Output the [X, Y] coordinate of the center of the cell containing the given text.  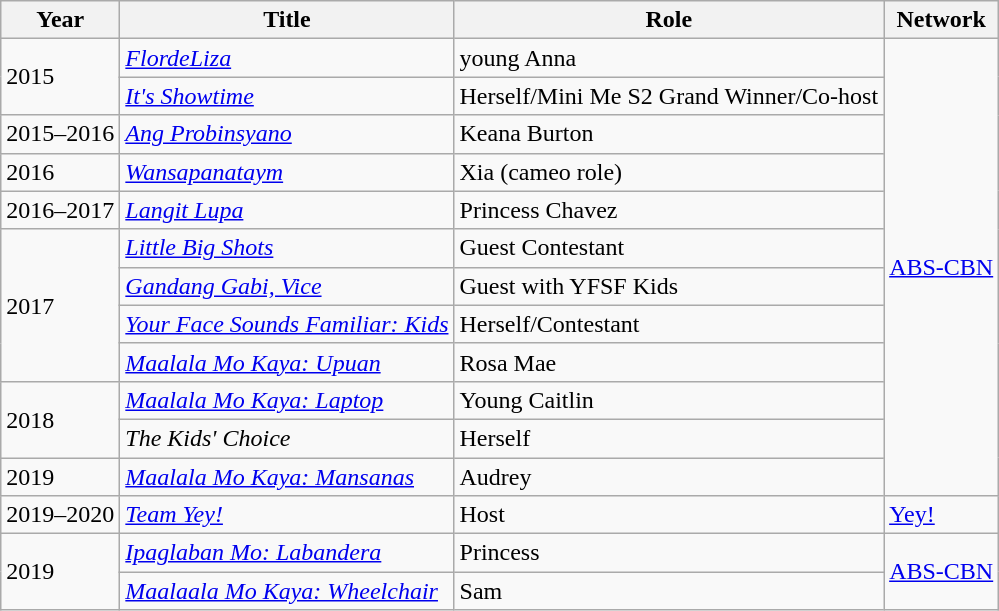
Guest Contestant [669, 248]
Title [287, 20]
Maalala Mo Kaya: Mansanas [287, 477]
Audrey [669, 477]
2018 [60, 419]
Rosa Mae [669, 362]
2015 [60, 77]
Maalaala Mo Kaya: Wheelchair [287, 591]
Ipaglaban Mo: Labandera [287, 553]
Young Caitlin [669, 400]
Herself/Mini Me S2 Grand Winner/Co-host [669, 96]
Sam [669, 591]
Keana Burton [669, 134]
Princess [669, 553]
Gandang Gabi, Vice [287, 286]
Network [942, 20]
2016–2017 [60, 210]
Your Face Sounds Familiar: Kids [287, 324]
Langit Lupa [287, 210]
Wansapanataym [287, 172]
Herself/Contestant [669, 324]
Maalala Mo Kaya: Laptop [287, 400]
Yey! [942, 515]
2017 [60, 305]
young Anna [669, 58]
Princess Chavez [669, 210]
Herself [669, 438]
Xia (cameo role) [669, 172]
Maalala Mo Kaya: Upuan [287, 362]
Year [60, 20]
2015–2016 [60, 134]
It's Showtime [287, 96]
Ang Probinsyano [287, 134]
Host [669, 515]
The Kids' Choice [287, 438]
Guest with YFSF Kids [669, 286]
Role [669, 20]
2019–2020 [60, 515]
2016 [60, 172]
Little Big Shots [287, 248]
FlordeLiza [287, 58]
Team Yey! [287, 515]
